Return (x, y) of the center of cell containing provided text 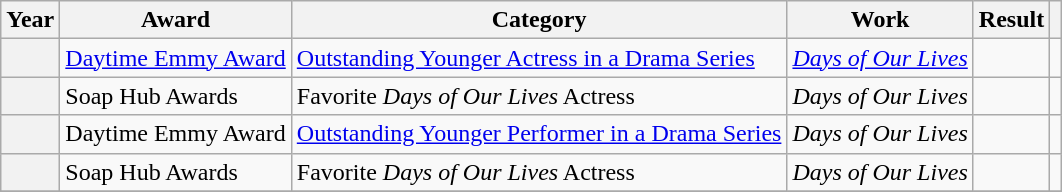
Year (30, 20)
Outstanding Younger Performer in a Drama Series (539, 134)
Outstanding Younger Actress in a Drama Series (539, 58)
Work (880, 20)
Category (539, 20)
Result (1011, 20)
Award (176, 20)
